Capture the cell that displays the provided text and extract its (x, y) central coordinate. 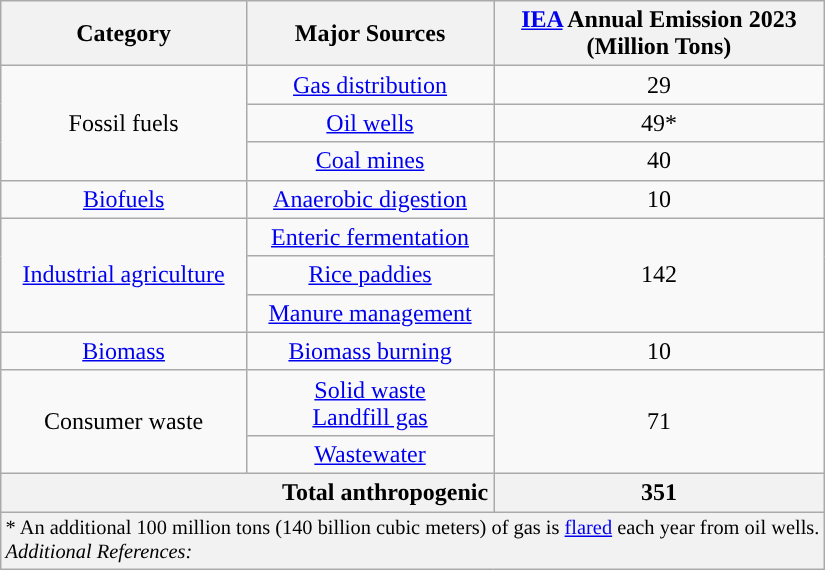
Solid wasteLandfill gas (370, 402)
Coal mines (370, 161)
Gas distribution (370, 85)
Rice paddies (370, 275)
Biomass (124, 351)
40 (660, 161)
71 (660, 422)
Consumer waste (124, 422)
Category (124, 34)
Fossil fuels (124, 123)
Total anthropogenic (248, 492)
Wastewater (370, 454)
Oil wells (370, 123)
49* (660, 123)
Industrial agriculture (124, 275)
Biofuels (124, 199)
Enteric fermentation (370, 237)
142 (660, 275)
IEA Annual Emission 2023(Million Tons) (660, 34)
* An additional 100 million tons (140 billion cubic meters) of gas is flared each year from oil wells.Additional References: (412, 541)
29 (660, 85)
Major Sources (370, 34)
Biomass burning (370, 351)
351 (660, 492)
Anaerobic digestion (370, 199)
Manure management (370, 313)
